Provide the (X, Y) coordinate of the cell's center where the given text is located.  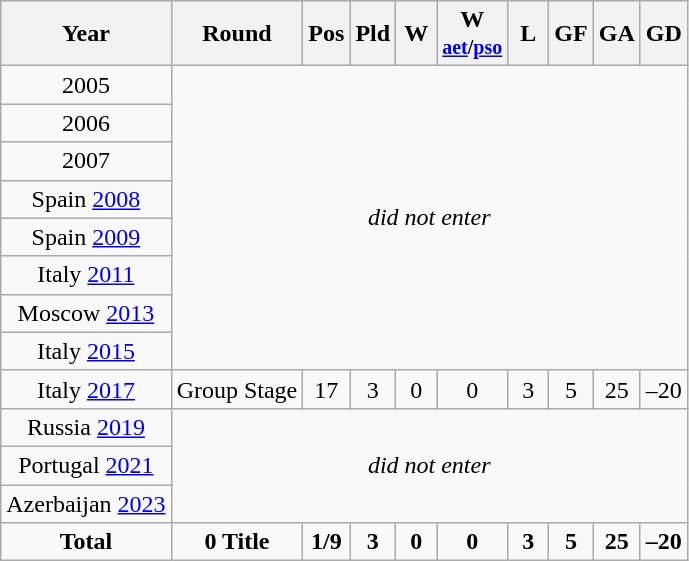
Waet/pso (472, 34)
Total (86, 542)
Italy 2017 (86, 389)
2005 (86, 85)
2006 (86, 123)
GF (571, 34)
Portugal 2021 (86, 465)
Italy 2015 (86, 351)
Round (237, 34)
W (416, 34)
L (528, 34)
Spain 2009 (86, 237)
17 (326, 389)
GA (616, 34)
Moscow 2013 (86, 313)
GD (664, 34)
Spain 2008 (86, 199)
Pos (326, 34)
Pld (373, 34)
2007 (86, 161)
Russia 2019 (86, 427)
Azerbaijan 2023 (86, 503)
Group Stage (237, 389)
Italy 2011 (86, 275)
1/9 (326, 542)
Year (86, 34)
0 Title (237, 542)
